Return (X, Y) of the center of cell containing provided text 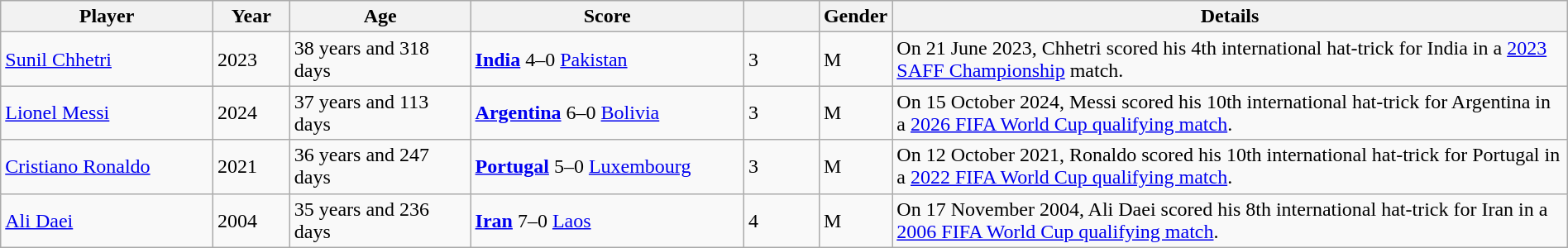
Age (380, 17)
India 4–0 Pakistan (607, 60)
Portugal 5–0 Luxembourg (607, 167)
Cristiano Ronaldo (108, 167)
On 17 November 2004, Ali Daei scored his 8th international hat-trick for Iran in a 2006 FIFA World Cup qualifying match. (1230, 220)
Argentina 6–0 Bolivia (607, 112)
38 years and 318 days (380, 60)
36 years and 247 days (380, 167)
Iran 7–0 Laos (607, 220)
2021 (251, 167)
Details (1230, 17)
Year (251, 17)
Lionel Messi (108, 112)
4 (781, 220)
On 15 October 2024, Messi scored his 10th international hat-trick for Argentina in a 2026 FIFA World Cup qualifying match. (1230, 112)
37 years and 113 days (380, 112)
2004 (251, 220)
On 21 June 2023, Chhetri scored his 4th international hat-trick for India in a 2023 SAFF Championship match. (1230, 60)
35 years and 236 days (380, 220)
Gender (855, 17)
On 12 October 2021, Ronaldo scored his 10th international hat-trick for Portugal in a 2022 FIFA World Cup qualifying match. (1230, 167)
2024 (251, 112)
Player (108, 17)
Ali Daei (108, 220)
2023 (251, 60)
Score (607, 17)
Sunil Chhetri (108, 60)
